Return the [x, y] coordinate for the center point of the cell that contains the specified text.  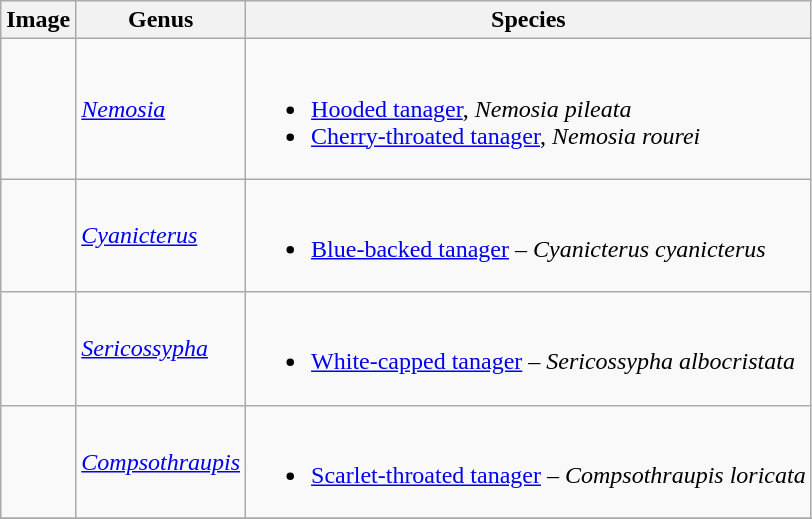
Sericossypha [161, 348]
Species [529, 20]
Cyanicterus [161, 236]
Hooded tanager, Nemosia pileataCherry-throated tanager, Nemosia rourei [529, 109]
White-capped tanager – Sericossypha albocristata [529, 348]
Compsothraupis [161, 462]
Scarlet-throated tanager – Compsothraupis loricata [529, 462]
Nemosia [161, 109]
Image [38, 20]
Blue-backed tanager – Cyanicterus cyanicterus [529, 236]
Genus [161, 20]
